Scan for the cell matching the given text and deliver its (X, Y) coordinate at center. 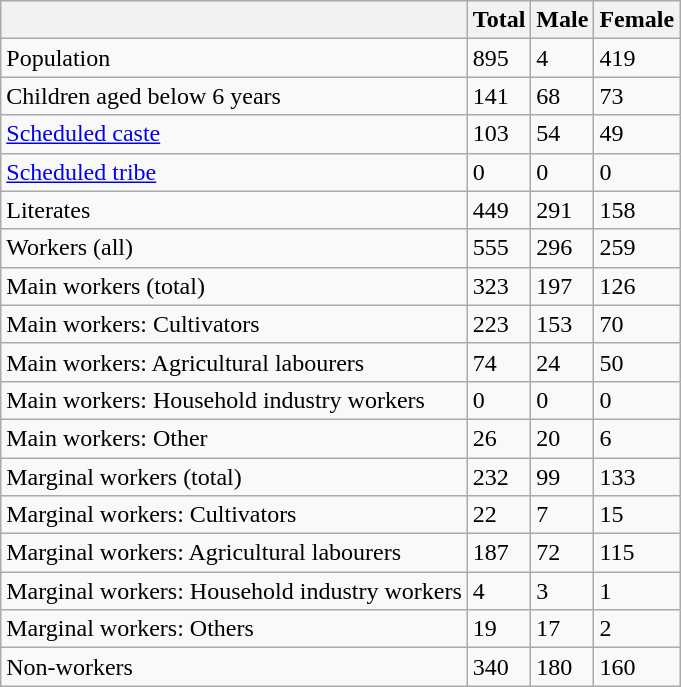
Scheduled tribe (234, 172)
20 (562, 438)
49 (637, 134)
291 (562, 210)
70 (637, 324)
22 (499, 515)
158 (637, 210)
449 (499, 210)
323 (499, 286)
555 (499, 248)
1 (637, 591)
232 (499, 477)
259 (637, 248)
2 (637, 629)
Workers (all) (234, 248)
26 (499, 438)
Children aged below 6 years (234, 96)
141 (499, 96)
103 (499, 134)
Main workers: Other (234, 438)
Main workers: Agricultural labourers (234, 362)
7 (562, 515)
68 (562, 96)
Female (637, 20)
340 (499, 667)
Main workers: Household industry workers (234, 400)
54 (562, 134)
15 (637, 515)
73 (637, 96)
Main workers: Cultivators (234, 324)
Total (499, 20)
Non-workers (234, 667)
Male (562, 20)
50 (637, 362)
160 (637, 667)
187 (499, 553)
Main workers (total) (234, 286)
419 (637, 58)
197 (562, 286)
72 (562, 553)
133 (637, 477)
895 (499, 58)
126 (637, 286)
180 (562, 667)
153 (562, 324)
99 (562, 477)
Marginal workers: Cultivators (234, 515)
Marginal workers (total) (234, 477)
Scheduled caste (234, 134)
Marginal workers: Household industry workers (234, 591)
24 (562, 362)
115 (637, 553)
223 (499, 324)
Marginal workers: Others (234, 629)
296 (562, 248)
6 (637, 438)
Literates (234, 210)
Population (234, 58)
17 (562, 629)
3 (562, 591)
19 (499, 629)
74 (499, 362)
Marginal workers: Agricultural labourers (234, 553)
